From the cell containing the given text, extract its center point as (x, y) coordinate. 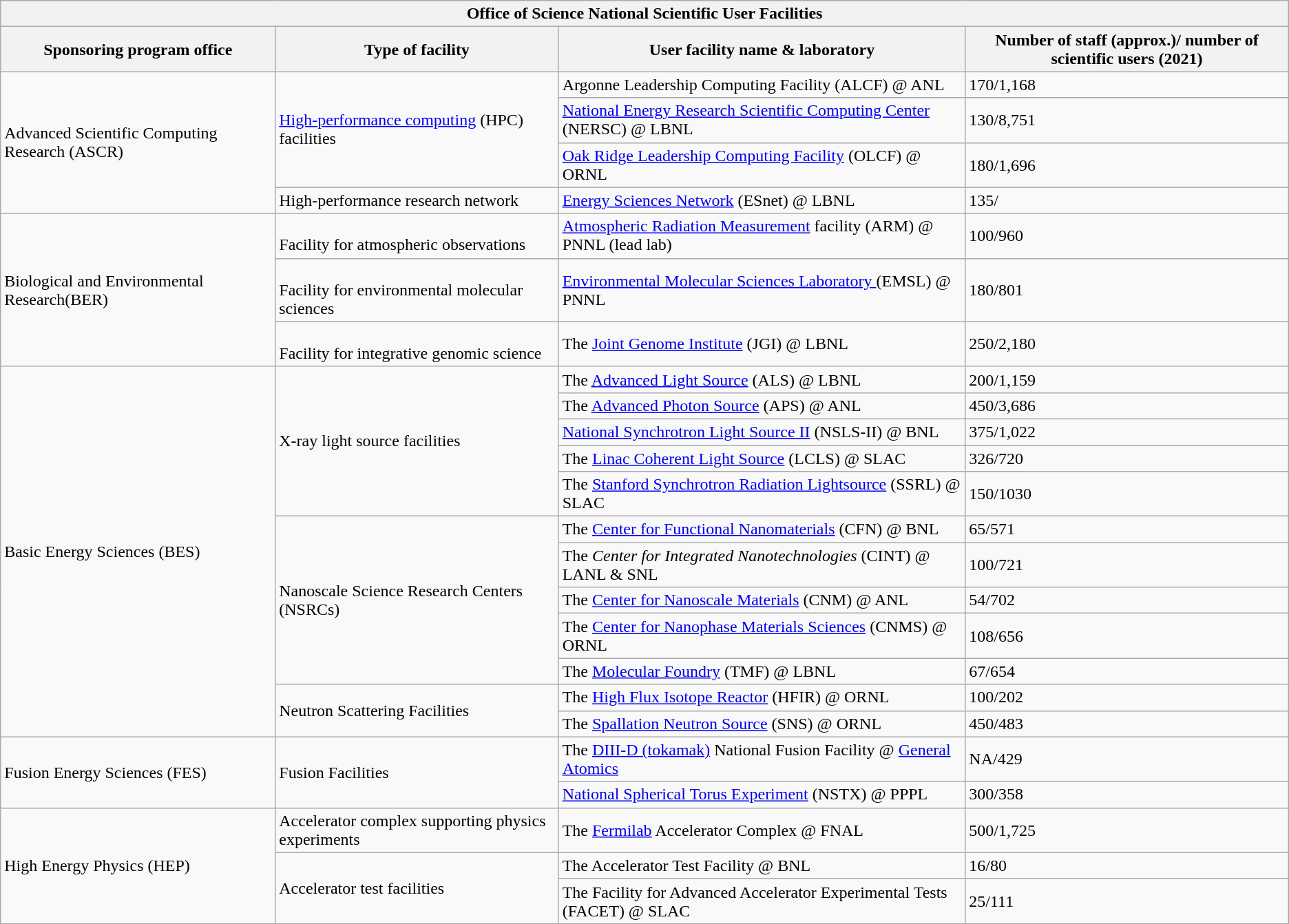
High Energy Physics (HEP) (138, 865)
450/483 (1126, 724)
High-performance computing (HPC) facilities (417, 129)
16/80 (1126, 865)
High-performance research network (417, 200)
130/8,751 (1126, 120)
The Advanced Photon Source (APS) @ ANL (762, 406)
The Spallation Neutron Source (SNS) @ ORNL (762, 724)
The Joint Genome Institute (JGI) @ LBNL (762, 344)
Facility for environmental molecular sciences (417, 290)
Basic Energy Sciences (BES) (138, 552)
170/1,168 (1126, 85)
Environmental Molecular Sciences Laboratory (EMSL) @ PNNL (762, 290)
The Center for Nanoscale Materials (CNM) @ ANL (762, 600)
The Accelerator Test Facility @ BNL (762, 865)
250/2,180 (1126, 344)
180/1,696 (1126, 165)
National Spherical Torus Experiment (NSTX) @ PPPL (762, 795)
100/721 (1126, 565)
Advanced Scientific Computing Research (ASCR) (138, 143)
The High Flux Isotope Reactor (HFIR) @ ORNL (762, 697)
180/801 (1126, 290)
The Center for Nanophase Materials Sciences (CNMS) @ ORNL (762, 636)
Number of staff (approx.)/ number of scientific users (2021) (1126, 50)
Neutron Scattering Facilities (417, 711)
300/358 (1126, 795)
500/1,725 (1126, 830)
National Synchrotron Light Source II (NSLS-II) @ BNL (762, 432)
The Center for Integrated Nanotechnologies (CINT) @ LANL & SNL (762, 565)
The Linac Coherent Light Source (LCLS) @ SLAC (762, 458)
Facility for atmospheric observations (417, 235)
450/3,686 (1126, 406)
National Energy Research Scientific Computing Center (NERSC) @ LBNL (762, 120)
The Advanced Light Source (ALS) @ LBNL (762, 379)
25/111 (1126, 901)
150/1030 (1126, 494)
100/960 (1126, 235)
Energy Sciences Network (ESnet) @ LBNL (762, 200)
Atmospheric Radiation Measurement facility (ARM) @ PNNL (lead lab) (762, 235)
The DIII-D (tokamak) National Fusion Facility @ General Atomics (762, 759)
100/202 (1126, 697)
Biological and Environmental Research(BER) (138, 290)
108/656 (1126, 636)
Fusion Facilities (417, 773)
The Stanford Synchrotron Radiation Lightsource (SSRL) @ SLAC (762, 494)
65/571 (1126, 529)
Accelerator complex supporting physics experiments (417, 830)
The Molecular Foundry (TMF) @ LBNL (762, 671)
200/1,159 (1126, 379)
375/1,022 (1126, 432)
Sponsoring program office (138, 50)
Accelerator test facilities (417, 888)
Fusion Energy Sciences (FES) (138, 773)
Oak Ridge Leadership Computing Facility (OLCF) @ ORNL (762, 165)
Type of facility (417, 50)
The Facility for Advanced Accelerator Experimental Tests (FACET) @ SLAC (762, 901)
X-ray light source facilities (417, 441)
Nanoscale Science Research Centers (NSRCs) (417, 600)
326/720 (1126, 458)
Facility for integrative genomic science (417, 344)
54/702 (1126, 600)
The Fermilab Accelerator Complex @ FNAL (762, 830)
The Center for Functional Nanomaterials (CFN) @ BNL (762, 529)
67/654 (1126, 671)
Argonne Leadership Computing Facility (ALCF) @ ANL (762, 85)
NA/429 (1126, 759)
Office of Science National Scientific User Facilities (644, 14)
135/ (1126, 200)
User facility name & laboratory (762, 50)
